Return the (x, y) coordinate for the center point of the cell that contains the specified text.  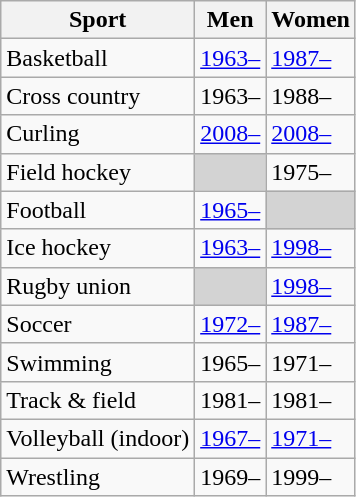
1999– (311, 477)
Track & field (98, 400)
1967– (230, 438)
Volleyball (indoor) (98, 438)
Football (98, 210)
Women (311, 20)
1972– (230, 324)
1969– (230, 477)
Rugby union (98, 286)
Basketball (98, 58)
Swimming (98, 362)
Curling (98, 134)
1975– (311, 172)
Field hockey (98, 172)
Soccer (98, 324)
1988– (311, 96)
Sport (98, 20)
Wrestling (98, 477)
Cross country (98, 96)
Men (230, 20)
Ice hockey (98, 248)
